Extract the (x, y) coordinate from the center of the cell holding the provided text.  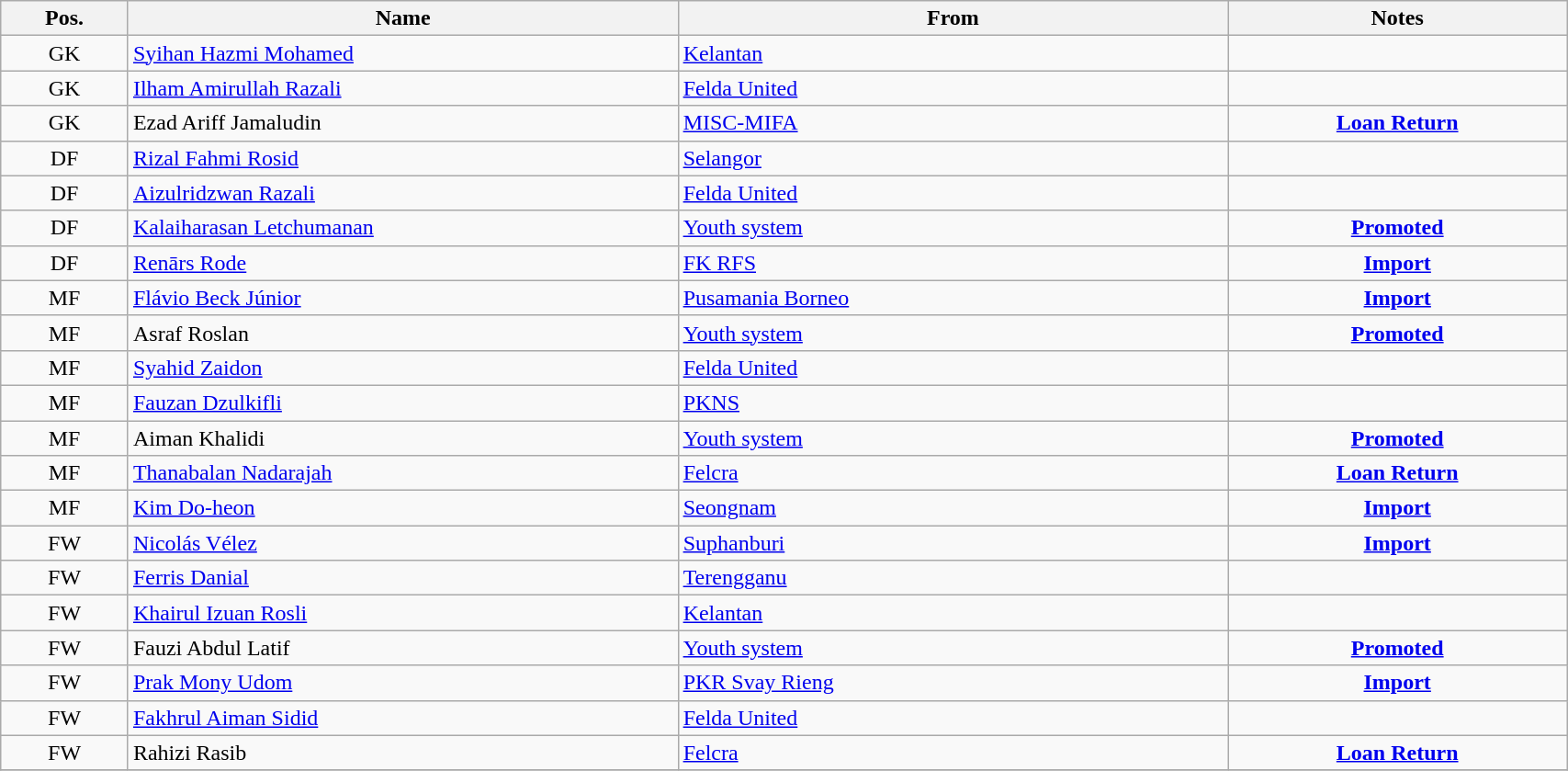
Rizal Fahmi Rosid (402, 158)
FK RFS (953, 263)
PKNS (953, 403)
Ezad Ariff Jamaludin (402, 123)
Suphanburi (953, 543)
Prak Mony Udom (402, 683)
Khairul Izuan Rosli (402, 613)
PKR Svay Rieng (953, 683)
Renārs Rode (402, 263)
From (953, 18)
Fauzi Abdul Latif (402, 648)
Kim Do-heon (402, 508)
Syahid Zaidon (402, 368)
Selangor (953, 158)
MISC-MIFA (953, 123)
Fakhrul Aiman Sidid (402, 718)
Name (402, 18)
Kalaiharasan Letchumanan (402, 228)
Fauzan Dzulkifli (402, 403)
Asraf Roslan (402, 333)
Seongnam (953, 508)
Rahizi Rasib (402, 753)
Flávio Beck Júnior (402, 298)
Syihan Hazmi Mohamed (402, 53)
Terengganu (953, 578)
Ilham Amirullah Razali (402, 88)
Aiman Khalidi (402, 438)
Pos. (64, 18)
Aizulridzwan Razali (402, 193)
Ferris Danial (402, 578)
Pusamania Borneo (953, 298)
Notes (1398, 18)
Nicolás Vélez (402, 543)
Thanabalan Nadarajah (402, 473)
